Search for the cell housing the specified text and yield its [X, Y] center coordinate. 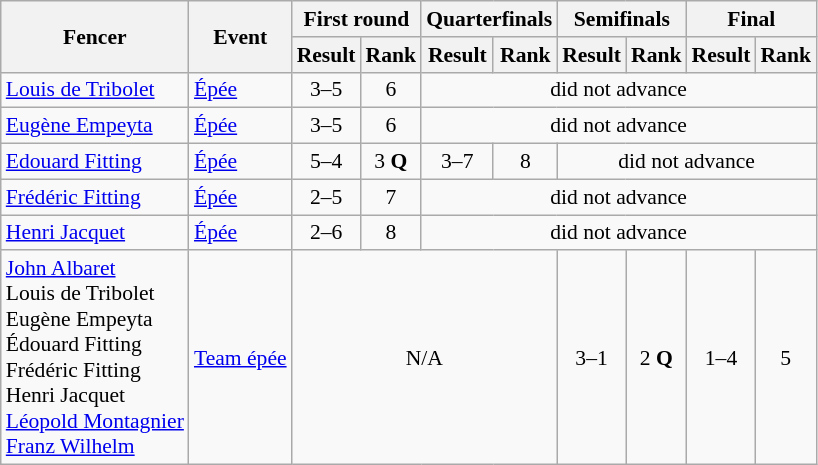
Semifinals [622, 19]
Team épée [240, 358]
2–6 [326, 233]
First round [356, 19]
John Albaret Louis de Tribolet Eugène Empeyta Édouard Fitting Frédéric Fitting Henri Jacquet Léopold Montagnier Franz Wilhelm [95, 358]
Edouard Fitting [95, 162]
Louis de Tribolet [95, 90]
Eugène Empeyta [95, 126]
3–7 [457, 162]
Quarterfinals [489, 19]
Final [752, 19]
2 Q [656, 358]
Event [240, 36]
Frédéric Fitting [95, 197]
5–4 [326, 162]
Henri Jacquet [95, 233]
1–4 [722, 358]
7 [392, 197]
5 [786, 358]
2–5 [326, 197]
3–1 [592, 358]
3 Q [392, 162]
N/A [424, 358]
Fencer [95, 36]
